Capture the cell that displays the provided text and extract its [x, y] central coordinate. 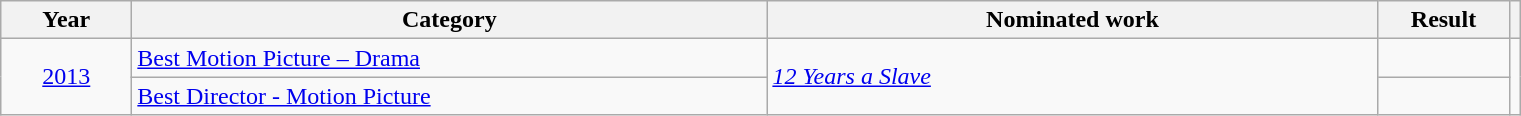
12 Years a Slave [1072, 77]
Best Motion Picture – Drama [450, 58]
Year [66, 20]
2013 [66, 77]
Result [1444, 20]
Nominated work [1072, 20]
Best Director - Motion Picture [450, 96]
Category [450, 20]
